Return the [x, y] coordinate for the center point of the cell that contains the specified text.  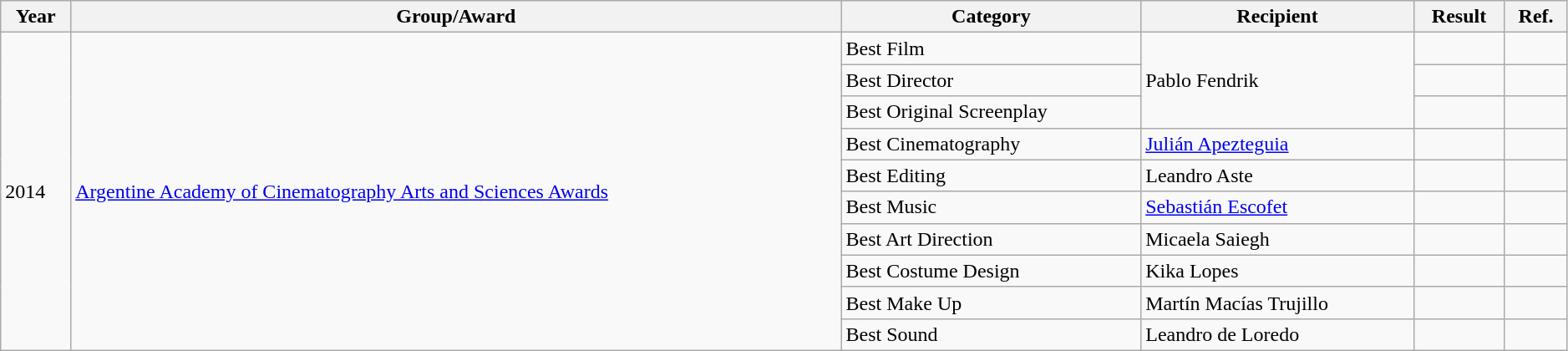
Best Sound [991, 334]
Ref. [1535, 17]
Best Film [991, 48]
Recipient [1278, 17]
Kika Lopes [1278, 271]
Result [1459, 17]
Best Make Up [991, 303]
Best Cinematography [991, 144]
Year [36, 17]
Sebastián Escofet [1278, 207]
Best Original Screenplay [991, 112]
Best Editing [991, 175]
Martín Macías Trujillo [1278, 303]
Best Art Direction [991, 239]
Category [991, 17]
Leandro de Loredo [1278, 334]
Best Music [991, 207]
Best Director [991, 80]
Group/Award [456, 17]
Pablo Fendrik [1278, 80]
Micaela Saiegh [1278, 239]
Argentine Academy of Cinematography Arts and Sciences Awards [456, 192]
Julián Apezteguia [1278, 144]
Best Costume Design [991, 271]
2014 [36, 192]
Leandro Aste [1278, 175]
